For the text-containing cell, return its midpoint in [x, y] coordinate format. 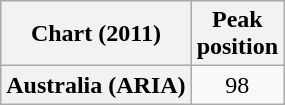
98 [237, 85]
Chart (2011) [96, 34]
Australia (ARIA) [96, 85]
Peakposition [237, 34]
